Locate the cell with the specified text and output its (X, Y) center coordinate. 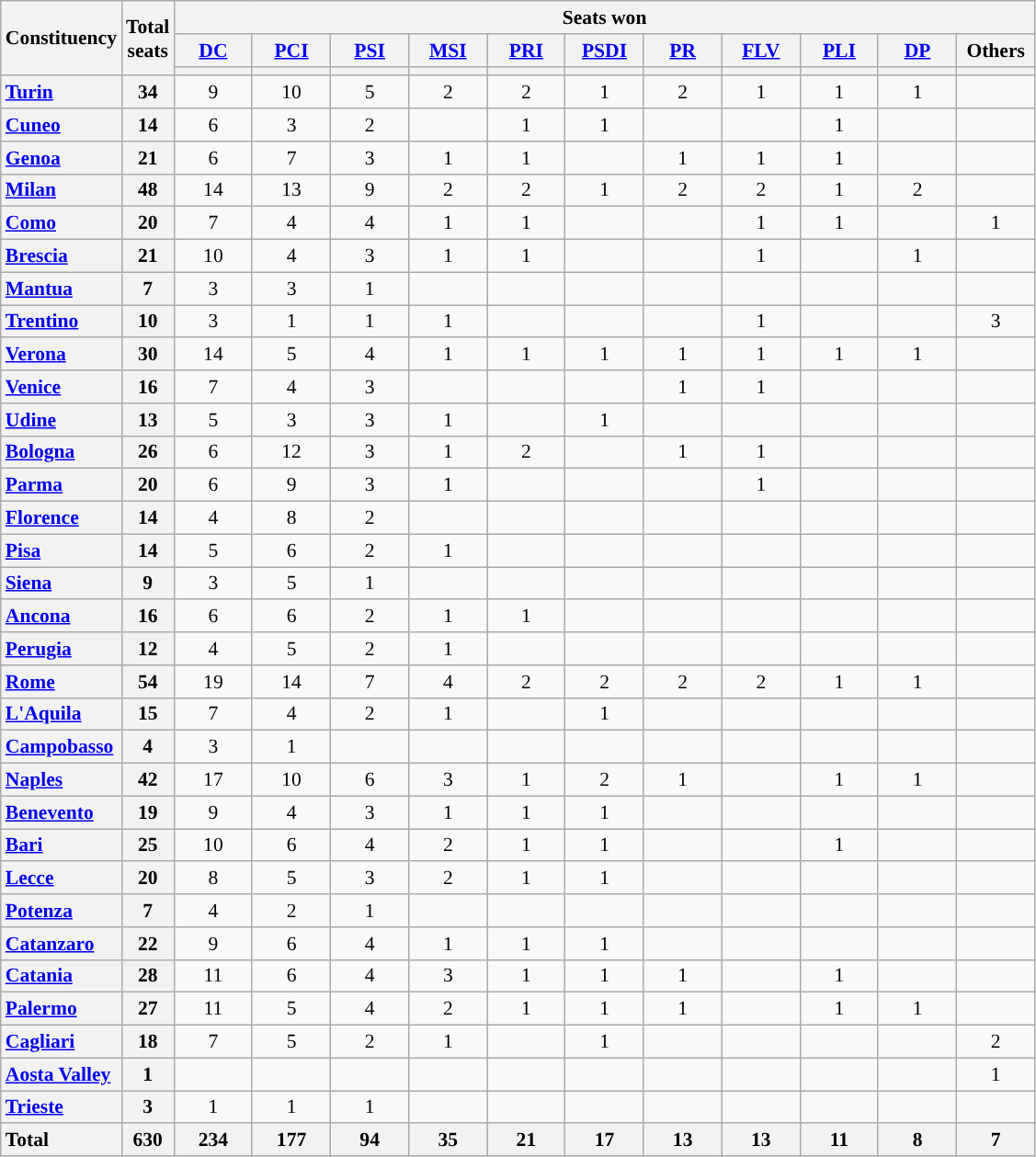
Turin (61, 93)
PLI (838, 51)
25 (147, 845)
630 (147, 1140)
Potenza (61, 911)
Genoa (61, 158)
42 (147, 780)
Mantua (61, 289)
DP (917, 51)
30 (147, 355)
Palermo (61, 1009)
Lecce (61, 879)
Brescia (61, 256)
18 (147, 1042)
PSI (370, 51)
Campobasso (61, 747)
177 (290, 1140)
28 (147, 976)
27 (147, 1009)
54 (147, 682)
PR (682, 51)
Benevento (61, 812)
L'Aquila (61, 714)
15 (147, 714)
FLV (761, 51)
22 (147, 944)
48 (147, 190)
26 (147, 452)
PRI (526, 51)
Milan (61, 190)
Verona (61, 355)
Catanzaro (61, 944)
Bologna (61, 452)
PSDI (605, 51)
DC (213, 51)
Parma (61, 485)
Como (61, 223)
Totalseats (147, 39)
Bari (61, 845)
Venice (61, 387)
234 (213, 1140)
Florence (61, 518)
Seats won (604, 17)
Siena (61, 584)
Perugia (61, 649)
Constituency (61, 39)
Ancona (61, 617)
34 (147, 93)
Udine (61, 420)
Aosta Valley (61, 1074)
Cuneo (61, 125)
Total (61, 1140)
Naples (61, 780)
35 (449, 1140)
Cagliari (61, 1042)
Rome (61, 682)
Others (996, 51)
94 (370, 1140)
Trieste (61, 1107)
Trentino (61, 322)
Catania (61, 976)
PCI (290, 51)
MSI (449, 51)
Pisa (61, 550)
